Extract the (X, Y) coordinate from the center of the cell holding the provided text.  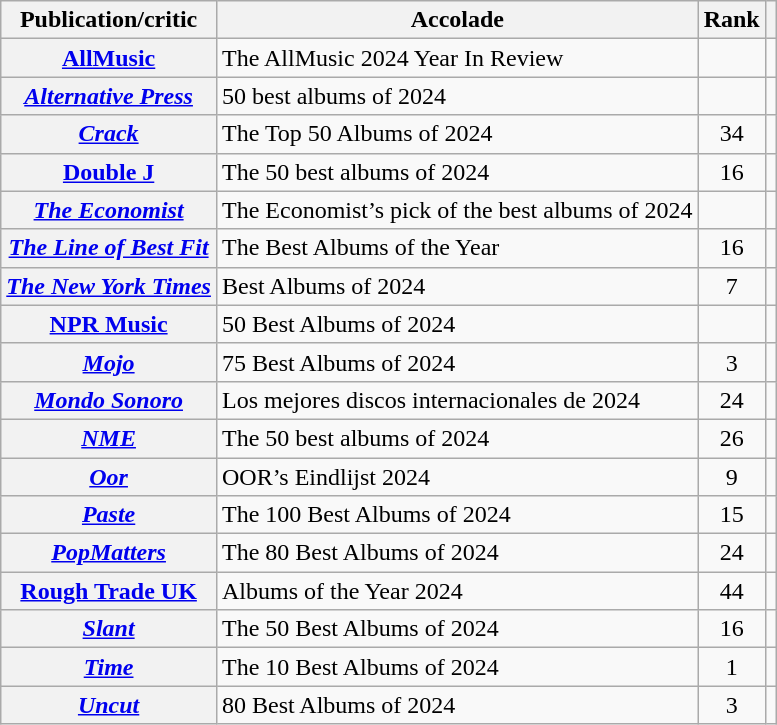
26 (732, 438)
80 Best Albums of 2024 (457, 705)
PopMatters (109, 553)
The 100 Best Albums of 2024 (457, 515)
The 80 Best Albums of 2024 (457, 553)
Publication/critic (109, 20)
The Line of Best Fit (109, 248)
The New York Times (109, 286)
OOR’s Eindlijst 2024 (457, 477)
Accolade (457, 20)
The Top 50 Albums of 2024 (457, 134)
Alternative Press (109, 96)
Los mejores discos internacionales de 2024 (457, 400)
NME (109, 438)
7 (732, 286)
Rough Trade UK (109, 591)
1 (732, 667)
Slant (109, 629)
Best Albums of 2024 (457, 286)
Paste (109, 515)
34 (732, 134)
The Economist’s pick of the best albums of 2024 (457, 210)
The Economist (109, 210)
50 best albums of 2024 (457, 96)
Rank (732, 20)
75 Best Albums of 2024 (457, 362)
Mojo (109, 362)
The AllMusic 2024 Year In Review (457, 58)
The Best Albums of the Year (457, 248)
NPR Music (109, 324)
The 10 Best Albums of 2024 (457, 667)
9 (732, 477)
Crack (109, 134)
Albums of the Year 2024 (457, 591)
50 Best Albums of 2024 (457, 324)
44 (732, 591)
Double J (109, 172)
Time (109, 667)
AllMusic (109, 58)
Uncut (109, 705)
The 50 Best Albums of 2024 (457, 629)
Oor (109, 477)
15 (732, 515)
Mondo Sonoro (109, 400)
